Locate the cell with the specified text and output its [X, Y] center coordinate. 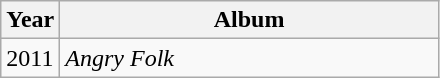
Year [30, 20]
2011 [30, 58]
Angry Folk [250, 58]
Album [250, 20]
